For the text-containing cell, return its midpoint in [X, Y] coordinate format. 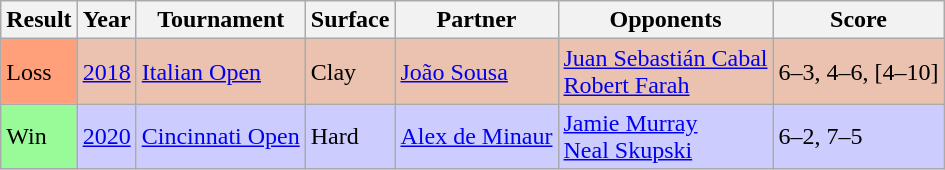
Partner [476, 20]
Juan Sebastián Cabal Robert Farah [666, 72]
Score [858, 20]
Hard [350, 136]
Italian Open [220, 72]
Alex de Minaur [476, 136]
Year [106, 20]
Surface [350, 20]
6–3, 4–6, [4–10] [858, 72]
2018 [106, 72]
Win [39, 136]
2020 [106, 136]
Cincinnati Open [220, 136]
Opponents [666, 20]
João Sousa [476, 72]
Tournament [220, 20]
Loss [39, 72]
Result [39, 20]
Jamie Murray Neal Skupski [666, 136]
Clay [350, 72]
6–2, 7–5 [858, 136]
